Find where the given text appears and provide that cell's center as [X, Y] coordinate. 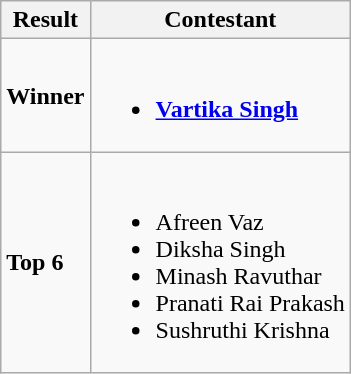
Result [46, 20]
Vartika Singh [220, 96]
Contestant [220, 20]
Winner [46, 96]
Afreen VazDiksha SinghMinash RavutharPranati Rai PrakashSushruthi Krishna [220, 262]
Top 6 [46, 262]
